Find where the given text appears and provide that cell's center as [X, Y] coordinate. 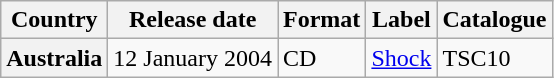
Australia [54, 58]
Shock [402, 58]
Label [402, 20]
Catalogue [494, 20]
TSC10 [494, 58]
12 January 2004 [193, 58]
CD [322, 58]
Release date [193, 20]
Format [322, 20]
Country [54, 20]
